Scan for the cell matching the given text and deliver its (X, Y) coordinate at center. 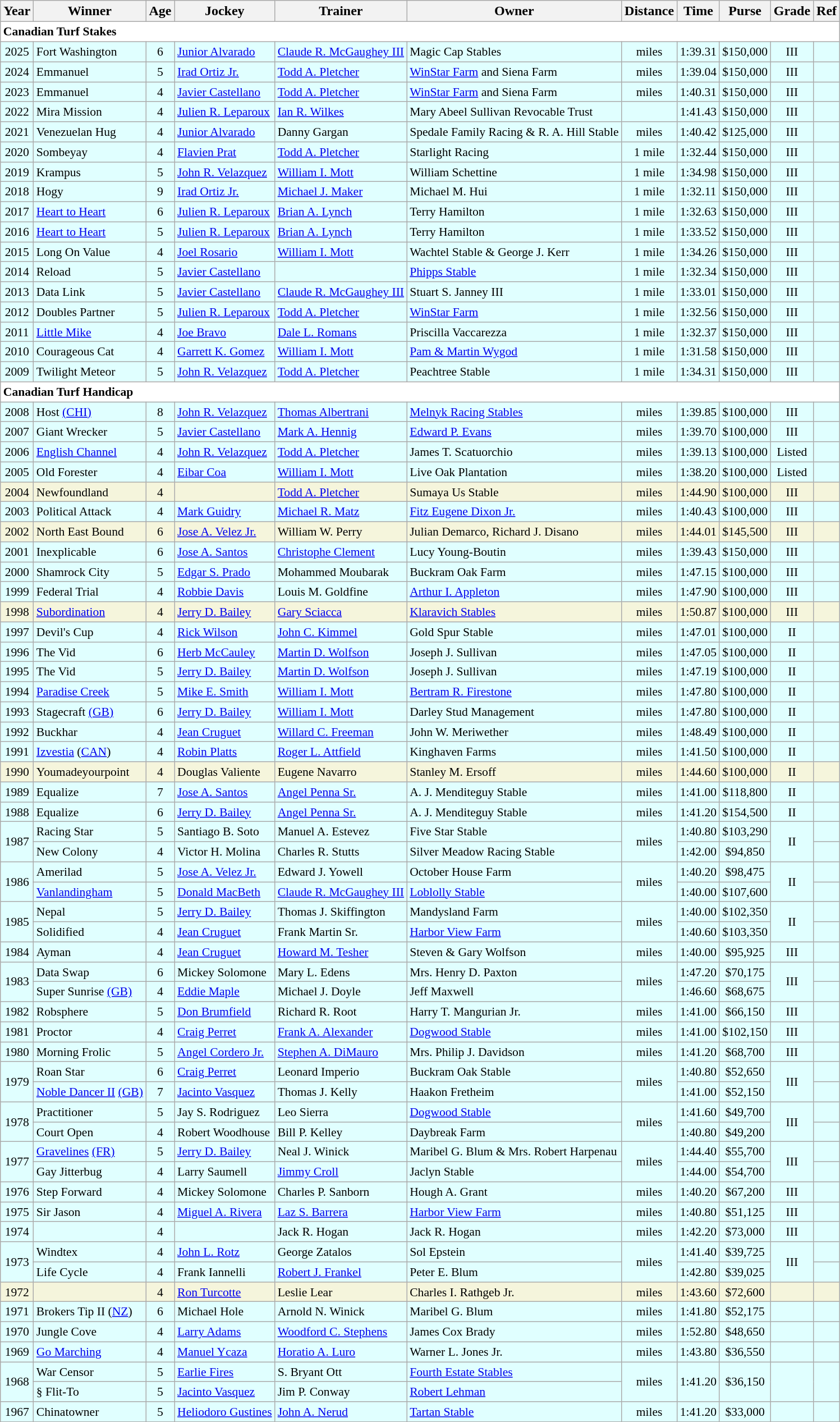
Ian R. Wilkes (341, 112)
Fort Washington (90, 52)
1991 (17, 752)
Long On Value (90, 252)
Michael R. Matz (341, 512)
Mary L. Edens (341, 972)
Garrett K. Gomez (224, 352)
1:44.40 (698, 1152)
2018 (17, 192)
Life Cycle (90, 1272)
1:32.37 (698, 332)
1:47.90 (698, 592)
Mira Mission (90, 112)
Earlie Fires (224, 1372)
Jim P. Conway (341, 1392)
1:39.70 (698, 432)
2004 (17, 492)
Edward J. Yowell (341, 872)
1:46.60 (698, 992)
Larry Adams (224, 1332)
Phipps Stable (514, 272)
Proctor (90, 1032)
2002 (17, 532)
2008 (17, 412)
1967 (17, 1412)
Subordination (90, 612)
Solidified (90, 932)
Thomas Albertrani (341, 412)
1969 (17, 1352)
Amerilad (90, 872)
1:41.80 (698, 1312)
Paradise Creek (90, 692)
Larry Saumell (224, 1172)
Ref (827, 11)
Michael M. Hui (514, 192)
1:39.43 (698, 552)
1:48.49 (698, 732)
2001 (17, 552)
Mrs. Henry D. Paxton (514, 972)
Host (CHI) (90, 412)
Jockey (224, 11)
1979 (17, 1081)
Michael J. Doyle (341, 992)
1:34.26 (698, 252)
Gravelines (FR) (90, 1152)
1:32.34 (698, 272)
Pam & Martin Wygod (514, 352)
1981 (17, 1032)
$102,150 (745, 1032)
Leonard Imperio (341, 1072)
Youmadeyourpoint (90, 772)
2003 (17, 512)
Melnyk Racing Stables (514, 412)
2021 (17, 132)
$52,175 (745, 1312)
Mohammed Moubarak (341, 572)
§ Flit-To (90, 1392)
Michael Hole (224, 1312)
Sombeyay (90, 152)
1993 (17, 712)
Mark A. Hennig (341, 432)
Steven & Gary Wolfson (514, 952)
Mrs. Philip J. Davidson (514, 1052)
1:42.20 (698, 1232)
1:42.00 (698, 852)
Lucy Young-Boutin (514, 552)
John L. Rotz (224, 1252)
Santiago B. Soto (224, 832)
$94,850 (745, 852)
2009 (17, 372)
Hogy (90, 192)
$95,925 (745, 952)
1:42.80 (698, 1272)
Sol Epstein (514, 1252)
Klaravich Stables (514, 612)
Herb McCauley (224, 652)
Christophe Clement (341, 552)
Stanley M. Ersoff (514, 772)
Vanlandingham (90, 892)
1:32.63 (698, 212)
Peachtree Stable (514, 372)
$103,350 (745, 932)
Tartan Stable (514, 1412)
1983 (17, 981)
Arnold N. Winick (341, 1312)
$48,650 (745, 1332)
Dale L. Romans (341, 332)
2010 (17, 352)
$68,675 (745, 992)
$55,700 (745, 1152)
Laz S. Barrera (341, 1212)
1:41.50 (698, 752)
1:41.60 (698, 1112)
1:33.52 (698, 232)
Five Star Stable (514, 832)
2007 (17, 432)
Warner L. Jones Jr. (514, 1352)
1:33.01 (698, 292)
Courageous Cat (90, 352)
Louis M. Goldfine (341, 592)
1:44.60 (698, 772)
Stagecraft (GB) (90, 712)
Harry T. Mangurian Jr. (514, 1012)
1995 (17, 672)
1:32.44 (698, 152)
1:39.04 (698, 72)
Mandysland Farm (514, 912)
1:34.31 (698, 372)
Julian Demarco, Richard J. Disano (514, 532)
Grade (792, 11)
Old Forester (90, 472)
Mark Guidry (224, 512)
George Zatalos (341, 1252)
Venezuelan Hug (90, 132)
1988 (17, 812)
Woodford C. Stephens (341, 1332)
Buckram Oak Stable (514, 1072)
New Colony (90, 852)
Buckhar (90, 732)
Time (698, 11)
Haakon Fretheim (514, 1092)
Fitz Eugene Dixon Jr. (514, 512)
Morning Frolic (90, 1052)
Noble Dancer II (GB) (90, 1092)
Krampus (90, 172)
Rick Wilson (224, 632)
1:43.60 (698, 1292)
Go Marching (90, 1352)
Winner (90, 11)
$54,700 (745, 1172)
1987 (17, 842)
1976 (17, 1192)
Douglas Valiente (224, 772)
Gay Jitterbug (90, 1172)
Mike E. Smith (224, 692)
$68,700 (745, 1052)
$73,000 (745, 1232)
Distance (650, 11)
1971 (17, 1312)
$103,290 (745, 832)
$39,025 (745, 1272)
Gary Sciacca (341, 612)
Mary Abeel Sullivan Revocable Trust (514, 112)
Buckram Oak Farm (514, 572)
1992 (17, 732)
1:32.11 (698, 192)
Priscilla Vaccarezza (514, 332)
Jungle Cove (90, 1332)
1986 (17, 881)
1:50.87 (698, 612)
Live Oak Plantation (514, 472)
Kinghaven Farms (514, 752)
Peter E. Blum (514, 1272)
Robsphere (90, 1012)
1:31.58 (698, 352)
$66,150 (745, 1012)
$39,725 (745, 1252)
1:44.90 (698, 492)
Shamrock City (90, 572)
2014 (17, 272)
Nepal (90, 912)
Doubles Partner (90, 312)
Donald MacBeth (224, 892)
Eddie Maple (224, 992)
2011 (17, 332)
Frank A. Alexander (341, 1032)
John W. Meriwether (514, 732)
$118,800 (745, 792)
$36,550 (745, 1352)
Sir Jason (90, 1212)
Inexplicable (90, 552)
1994 (17, 692)
1:39.31 (698, 52)
Neal J. Winick (341, 1152)
English Channel (90, 452)
Age (160, 11)
8 (160, 412)
1:47.01 (698, 632)
Robbie Davis (224, 592)
Devil's Cup (90, 632)
Court Open (90, 1132)
Loblolly Stable (514, 892)
Maribel G. Blum & Mrs. Robert Harpenau (514, 1152)
2012 (17, 312)
1982 (17, 1012)
Robert Woodhouse (224, 1132)
1989 (17, 792)
Robert J. Frankel (341, 1272)
1:40.31 (698, 92)
Willard C. Freeman (341, 732)
Sumaya Us Stable (514, 492)
Jimmy Croll (341, 1172)
Robin Platts (224, 752)
2013 (17, 292)
Reload (90, 272)
John C. Kimmel (341, 632)
Purse (745, 11)
Edgar S. Prado (224, 572)
2015 (17, 252)
1978 (17, 1122)
1980 (17, 1052)
Richard R. Root (341, 1012)
Roan Star (90, 1072)
2025 (17, 52)
$72,600 (745, 1292)
$70,175 (745, 972)
Federal Trial (90, 592)
$49,700 (745, 1112)
Thomas J. Kelly (341, 1092)
1975 (17, 1212)
1990 (17, 772)
1:34.98 (698, 172)
James Cox Brady (514, 1332)
$52,650 (745, 1072)
Trainer (341, 11)
Robert Lehman (514, 1392)
$107,600 (745, 892)
Step Forward (90, 1192)
Manuel Ycaza (224, 1352)
1998 (17, 612)
Political Attack (90, 512)
Ron Turcotte (224, 1292)
Charles I. Rathgeb Jr. (514, 1292)
$102,350 (745, 912)
1:40.43 (698, 512)
Maribel G. Blum (514, 1312)
Eugene Navarro (341, 772)
Magic Cap Stables (514, 52)
2019 (17, 172)
Jay S. Rodriguez (224, 1112)
1:40.42 (698, 132)
Bertram R. Firestone (514, 692)
Bill P. Kelley (341, 1132)
October House Farm (514, 872)
1999 (17, 592)
Flavien Prat (224, 152)
War Censor (90, 1372)
2006 (17, 452)
1:47.05 (698, 652)
1972 (17, 1292)
Spedale Family Racing & R. A. Hill Stable (514, 132)
$49,200 (745, 1132)
Ayman (90, 952)
1997 (17, 632)
1:32.56 (698, 312)
1968 (17, 1382)
$51,125 (745, 1212)
1973 (17, 1262)
Howard M. Tesher (341, 952)
1984 (17, 952)
Charles P. Sanborn (341, 1192)
Don Brumfield (224, 1012)
Year (17, 11)
$36,150 (745, 1382)
$33,000 (745, 1412)
Heliodoro Gustines (224, 1412)
Silver Meadow Racing Stable (514, 852)
2023 (17, 92)
Joel Rosario (224, 252)
Frank Iannelli (224, 1272)
Windtex (90, 1252)
1970 (17, 1332)
1:47.20 (698, 972)
Chinatowner (90, 1412)
Little Mike (90, 332)
Practitioner (90, 1112)
Izvestia (CAN) (90, 752)
Arthur I. Appleton (514, 592)
Racing Star (90, 832)
1:44.01 (698, 532)
$98,475 (745, 872)
Eibar Coa (224, 472)
Leslie Lear (341, 1292)
Stuart S. Janney III (514, 292)
2016 (17, 232)
Leo Sierra (341, 1112)
Giant Wrecker (90, 432)
1:41.40 (698, 1252)
1:38.20 (698, 472)
Hough A. Grant (514, 1192)
North East Bound (90, 532)
2005 (17, 472)
Frank Martin Sr. (341, 932)
Canadian Turf Handicap (420, 392)
1:52.80 (698, 1332)
Starlight Racing (514, 152)
2022 (17, 112)
Darley Stud Management (514, 712)
Roger L. Attfield (341, 752)
1985 (17, 922)
Newfoundland (90, 492)
William Schettine (514, 172)
1:39.85 (698, 412)
$52,150 (745, 1092)
Twilight Meteor (90, 372)
Charles R. Stutts (341, 852)
John A. Nerud (341, 1412)
Daybreak Farm (514, 1132)
Brokers Tip II (NZ) (90, 1312)
Canadian Turf Stakes (420, 32)
1:44.00 (698, 1172)
Gold Spur Stable (514, 632)
Thomas J. Skiffington (341, 912)
$67,200 (745, 1192)
Data Swap (90, 972)
Owner (514, 11)
James T. Scatuorchio (514, 452)
1:39.13 (698, 452)
$125,000 (745, 132)
Jaclyn Stable (514, 1172)
Wachtel Stable & George J. Kerr (514, 252)
9 (160, 192)
2024 (17, 72)
2017 (17, 212)
WinStar Farm (514, 312)
$154,500 (745, 812)
Danny Gargan (341, 132)
$145,500 (745, 532)
Stephen A. DiMauro (341, 1052)
1977 (17, 1162)
1996 (17, 652)
Joe Bravo (224, 332)
William W. Perry (341, 532)
Miguel A. Rivera (224, 1212)
Super Sunrise (GB) (90, 992)
S. Bryant Ott (341, 1372)
2020 (17, 152)
Horatio A. Luro (341, 1352)
Victor H. Molina (224, 852)
1:47.19 (698, 672)
1:47.15 (698, 572)
Angel Cordero Jr. (224, 1052)
1974 (17, 1232)
2000 (17, 572)
1:40.60 (698, 932)
1:41.43 (698, 112)
Michael J. Maker (341, 192)
Jeff Maxwell (514, 992)
Manuel A. Estevez (341, 832)
Data Link (90, 292)
Edward P. Evans (514, 432)
Fourth Estate Stables (514, 1372)
1:43.80 (698, 1352)
